Search for the cell housing the specified text and yield its [X, Y] center coordinate. 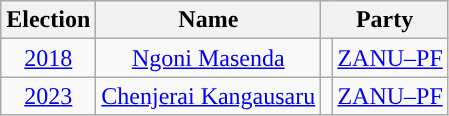
Ngoni Masenda [208, 58]
Party [384, 20]
Name [208, 20]
Chenjerai Kangausaru [208, 96]
2018 [48, 58]
Election [48, 20]
2023 [48, 96]
